Search for the cell housing the specified text and yield its (x, y) center coordinate. 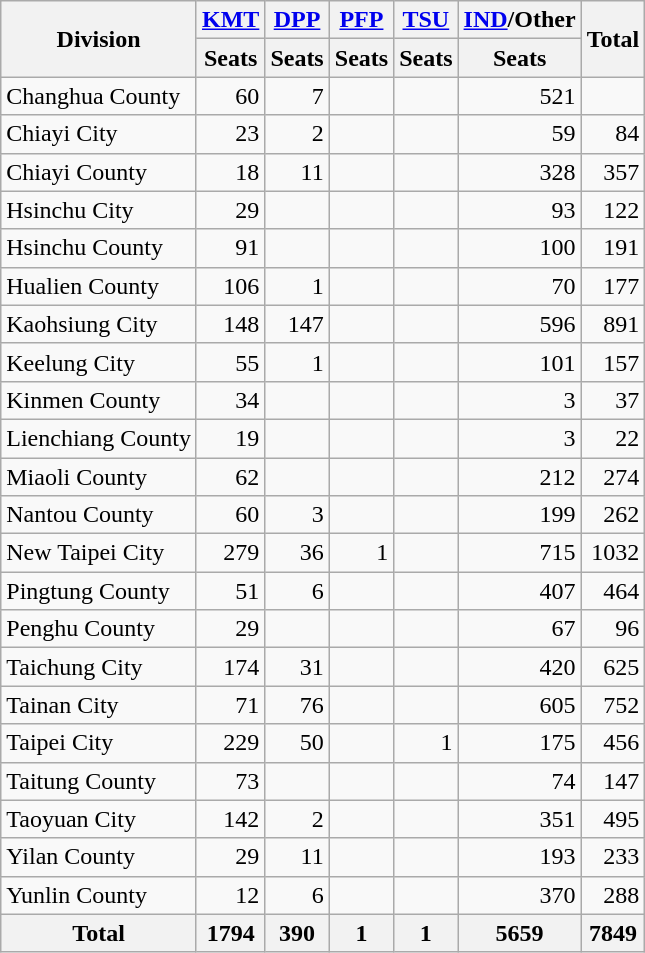
Penghu County (99, 629)
456 (613, 743)
Chiayi County (99, 172)
Hualien County (99, 286)
191 (613, 248)
Changhua County (99, 96)
328 (520, 172)
199 (520, 515)
357 (613, 172)
233 (613, 857)
Hsinchu County (99, 248)
62 (230, 477)
84 (613, 134)
1032 (613, 553)
5659 (520, 933)
464 (613, 591)
DPP (297, 20)
23 (230, 134)
390 (297, 933)
7 (297, 96)
279 (230, 553)
91 (230, 248)
407 (520, 591)
18 (230, 172)
19 (230, 438)
Kaohsiung City (99, 324)
50 (297, 743)
596 (520, 324)
22 (613, 438)
229 (230, 743)
Taitung County (99, 781)
Pingtung County (99, 591)
420 (520, 667)
370 (520, 895)
521 (520, 96)
Taichung City (99, 667)
Tainan City (99, 705)
Hsinchu City (99, 210)
174 (230, 667)
73 (230, 781)
12 (230, 895)
122 (613, 210)
PFP (361, 20)
Miaoli County (99, 477)
193 (520, 857)
96 (613, 629)
31 (297, 667)
142 (230, 819)
274 (613, 477)
101 (520, 362)
605 (520, 705)
351 (520, 819)
Kinmen County (99, 400)
Chiayi City (99, 134)
Yunlin County (99, 895)
262 (613, 515)
715 (520, 553)
100 (520, 248)
74 (520, 781)
Lienchiang County (99, 438)
495 (613, 819)
Yilan County (99, 857)
93 (520, 210)
59 (520, 134)
148 (230, 324)
IND/Other (520, 20)
67 (520, 629)
36 (297, 553)
55 (230, 362)
Keelung City (99, 362)
76 (297, 705)
TSU (426, 20)
70 (520, 286)
752 (613, 705)
Taipei City (99, 743)
891 (613, 324)
1794 (230, 933)
34 (230, 400)
177 (613, 286)
625 (613, 667)
288 (613, 895)
157 (613, 362)
37 (613, 400)
KMT (230, 20)
7849 (613, 933)
Taoyuan City (99, 819)
71 (230, 705)
Division (99, 39)
New Taipei City (99, 553)
106 (230, 286)
51 (230, 591)
212 (520, 477)
175 (520, 743)
Nantou County (99, 515)
